Identify which cell holds the provided text, then report its (X, Y) central coordinate. 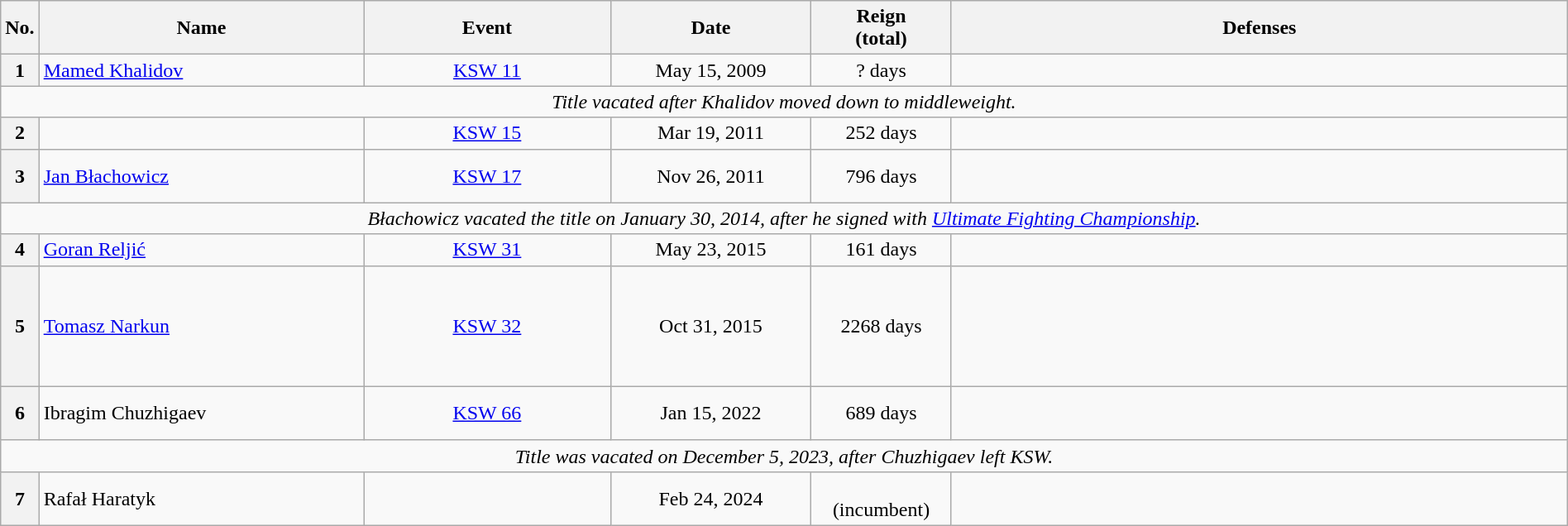
Title was vacated on December 5, 2023, after Chuzhigaev left KSW. (784, 456)
Name (201, 28)
4 (20, 250)
Nov 26, 2011 (711, 175)
No. (20, 28)
KSW 66 (488, 414)
KSW 31 (488, 250)
May 15, 2009 (711, 70)
Defenses (1259, 28)
796 days (882, 175)
KSW 17 (488, 175)
Goran Reljić (201, 250)
5 (20, 326)
Date (711, 28)
Mar 19, 2011 (711, 133)
6 (20, 414)
May 23, 2015 (711, 250)
Tomasz Narkun (201, 326)
Reign(total) (882, 28)
Rafał Haratyk (201, 498)
Jan 15, 2022 (711, 414)
Oct 31, 2015 (711, 326)
Event (488, 28)
Ibragim Chuzhigaev (201, 414)
Feb 24, 2024 (711, 498)
2 (20, 133)
2268 days (882, 326)
Title vacated after Khalidov moved down to middleweight. (784, 102)
KSW 11 (488, 70)
KSW 32 (488, 326)
Jan Błachowicz (201, 175)
7 (20, 498)
(incumbent) (882, 498)
3 (20, 175)
KSW 15 (488, 133)
Mamed Khalidov (201, 70)
? days (882, 70)
Błachowicz vacated the title on January 30, 2014, after he signed with Ultimate Fighting Championship. (784, 218)
689 days (882, 414)
1 (20, 70)
252 days (882, 133)
161 days (882, 250)
